From the cell containing the given text, extract its center point as [X, Y] coordinate. 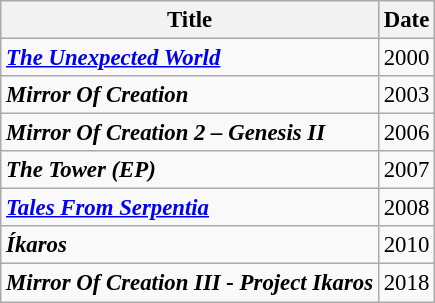
2003 [406, 95]
2006 [406, 133]
2010 [406, 245]
2008 [406, 208]
Mirror Of Creation [190, 95]
Date [406, 20]
Title [190, 20]
2000 [406, 58]
The Unexpected World [190, 58]
2018 [406, 283]
2007 [406, 170]
The Tower (EP) [190, 170]
Tales From Serpentia [190, 208]
Mirror Of Creation III - Project Ikaros [190, 283]
Íkaros [190, 245]
Mirror Of Creation 2 – Genesis II [190, 133]
